Search for the cell housing the specified text and yield its (x, y) center coordinate. 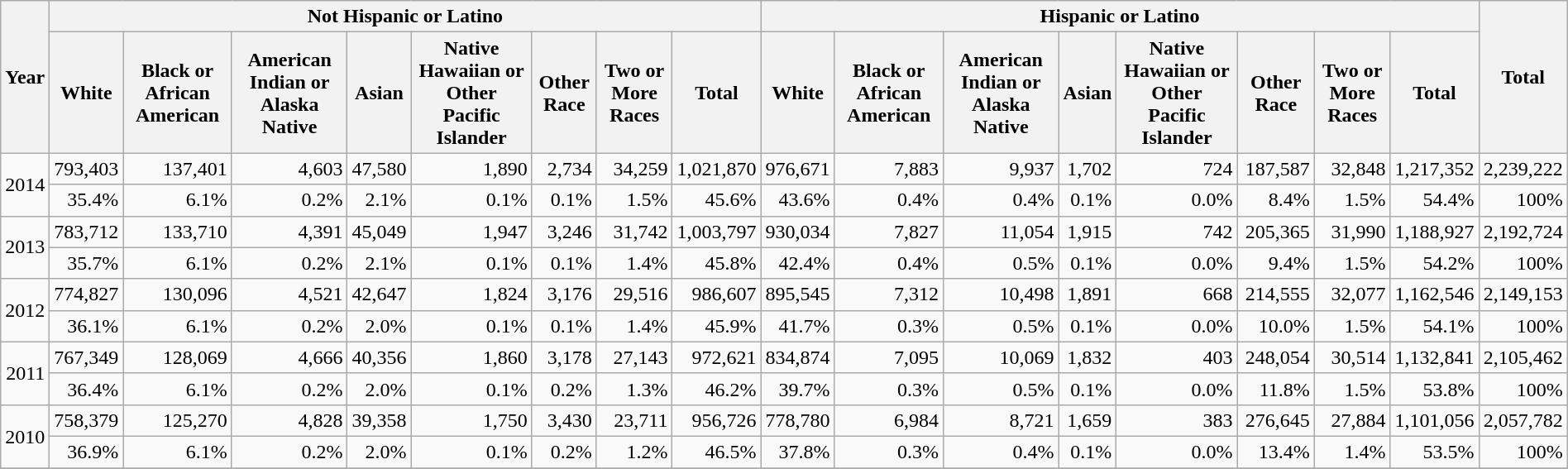
54.1% (1434, 326)
774,827 (86, 294)
1,217,352 (1434, 169)
4,666 (289, 357)
32,848 (1352, 169)
8,721 (1001, 420)
130,096 (177, 294)
767,349 (86, 357)
1,824 (471, 294)
4,828 (289, 420)
30,514 (1352, 357)
2,734 (564, 169)
9.4% (1275, 263)
7,827 (888, 232)
2010 (25, 436)
976,671 (797, 169)
248,054 (1275, 357)
36.9% (86, 452)
1,891 (1088, 294)
10,069 (1001, 357)
Year (25, 77)
35.7% (86, 263)
2,192,724 (1523, 232)
742 (1177, 232)
45.9% (716, 326)
Not Hispanic or Latino (405, 17)
1,101,056 (1434, 420)
10,498 (1001, 294)
1,021,870 (716, 169)
3,246 (564, 232)
37.8% (797, 452)
2,105,462 (1523, 357)
45,049 (379, 232)
1,947 (471, 232)
1,162,546 (1434, 294)
8.4% (1275, 200)
895,545 (797, 294)
3,430 (564, 420)
53.5% (1434, 452)
13.4% (1275, 452)
1,132,841 (1434, 357)
956,726 (716, 420)
31,742 (634, 232)
4,603 (289, 169)
3,176 (564, 294)
27,143 (634, 357)
1,915 (1088, 232)
137,401 (177, 169)
778,780 (797, 420)
35.4% (86, 200)
276,645 (1275, 420)
32,077 (1352, 294)
125,270 (177, 420)
834,874 (797, 357)
2013 (25, 247)
Hispanic or Latino (1120, 17)
46.5% (716, 452)
54.4% (1434, 200)
4,391 (289, 232)
53.8% (1434, 389)
668 (1177, 294)
2011 (25, 373)
1.3% (634, 389)
47,580 (379, 169)
2,057,782 (1523, 420)
383 (1177, 420)
3,178 (564, 357)
1,702 (1088, 169)
39.7% (797, 389)
7,095 (888, 357)
54.2% (1434, 263)
36.4% (86, 389)
205,365 (1275, 232)
1,003,797 (716, 232)
6,984 (888, 420)
2014 (25, 184)
758,379 (86, 420)
972,621 (716, 357)
40,356 (379, 357)
36.1% (86, 326)
2,239,222 (1523, 169)
1,890 (471, 169)
128,069 (177, 357)
930,034 (797, 232)
11.8% (1275, 389)
783,712 (86, 232)
42,647 (379, 294)
4,521 (289, 294)
9,937 (1001, 169)
34,259 (634, 169)
1,188,927 (1434, 232)
986,607 (716, 294)
41.7% (797, 326)
1,832 (1088, 357)
1.2% (634, 452)
793,403 (86, 169)
1,659 (1088, 420)
10.0% (1275, 326)
2,149,153 (1523, 294)
45.6% (716, 200)
23,711 (634, 420)
403 (1177, 357)
7,312 (888, 294)
1,860 (471, 357)
39,358 (379, 420)
42.4% (797, 263)
214,555 (1275, 294)
2012 (25, 310)
7,883 (888, 169)
1,750 (471, 420)
29,516 (634, 294)
31,990 (1352, 232)
27,884 (1352, 420)
46.2% (716, 389)
11,054 (1001, 232)
724 (1177, 169)
43.6% (797, 200)
133,710 (177, 232)
45.8% (716, 263)
187,587 (1275, 169)
